Detect which cell encompasses the target text, then output its (x, y) center coordinate. 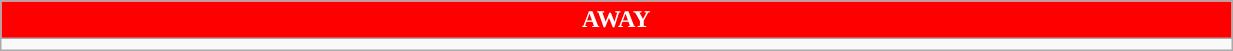
AWAY (616, 20)
